Identify which cell holds the provided text, then report its [X, Y] central coordinate. 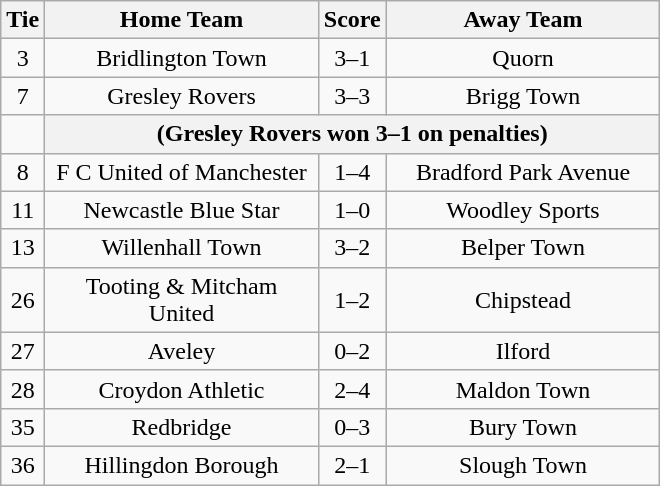
Brigg Town [523, 96]
Away Team [523, 20]
Woodley Sports [523, 210]
Bridlington Town [182, 58]
Quorn [523, 58]
1–4 [352, 172]
36 [23, 465]
Slough Town [523, 465]
Redbridge [182, 427]
Home Team [182, 20]
Willenhall Town [182, 248]
27 [23, 351]
Belper Town [523, 248]
0–2 [352, 351]
0–3 [352, 427]
3–1 [352, 58]
Croydon Athletic [182, 389]
Score [352, 20]
1–2 [352, 300]
F C United of Manchester [182, 172]
3–3 [352, 96]
Bradford Park Avenue [523, 172]
(Gresley Rovers won 3–1 on penalties) [352, 134]
Hillingdon Borough [182, 465]
Aveley [182, 351]
26 [23, 300]
3 [23, 58]
Chipstead [523, 300]
7 [23, 96]
1–0 [352, 210]
8 [23, 172]
Gresley Rovers [182, 96]
28 [23, 389]
Newcastle Blue Star [182, 210]
13 [23, 248]
Ilford [523, 351]
Tie [23, 20]
2–4 [352, 389]
35 [23, 427]
3–2 [352, 248]
Bury Town [523, 427]
Maldon Town [523, 389]
Tooting & Mitcham United [182, 300]
11 [23, 210]
2–1 [352, 465]
